Search for the cell housing the specified text and yield its (X, Y) center coordinate. 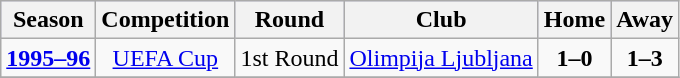
Competition (166, 20)
Round (290, 20)
Club (441, 20)
1–3 (645, 58)
Away (645, 20)
1–0 (574, 58)
UEFA Cup (166, 58)
1995–96 (48, 58)
Home (574, 20)
1st Round (290, 58)
Season (48, 20)
Olimpija Ljubljana (441, 58)
